For the text-containing cell, return its midpoint in [x, y] coordinate format. 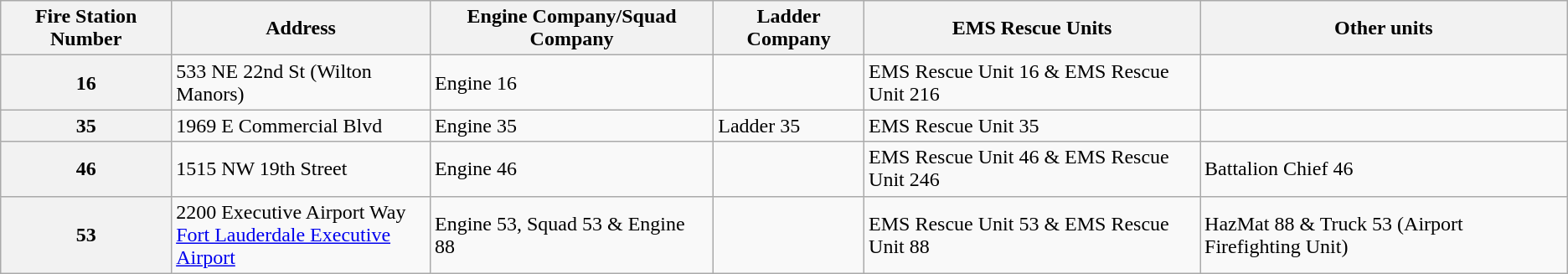
Ladder Company [789, 28]
EMS Rescue Unit 35 [1032, 126]
1969 E Commercial Blvd [302, 126]
Engine 46 [571, 169]
EMS Rescue Unit 46 & EMS Rescue Unit 246 [1032, 169]
1515 NW 19th Street [302, 169]
Engine Company/Squad Company [571, 28]
35 [86, 126]
Battalion Chief 46 [1384, 169]
Engine 53, Squad 53 & Engine 88 [571, 235]
Fire Station Number [86, 28]
Address [302, 28]
EMS Rescue Unit 53 & EMS Rescue Unit 88 [1032, 235]
HazMat 88 & Truck 53 (Airport Firefighting Unit) [1384, 235]
Engine 16 [571, 82]
16 [86, 82]
Ladder 35 [789, 126]
EMS Rescue Unit 16 & EMS Rescue Unit 216 [1032, 82]
2200 Executive Airport Way Fort Lauderdale Executive Airport [302, 235]
EMS Rescue Units [1032, 28]
53 [86, 235]
46 [86, 169]
Other units [1384, 28]
533 NE 22nd St (Wilton Manors) [302, 82]
Engine 35 [571, 126]
